Find where the given text appears and provide that cell's center as (x, y) coordinate. 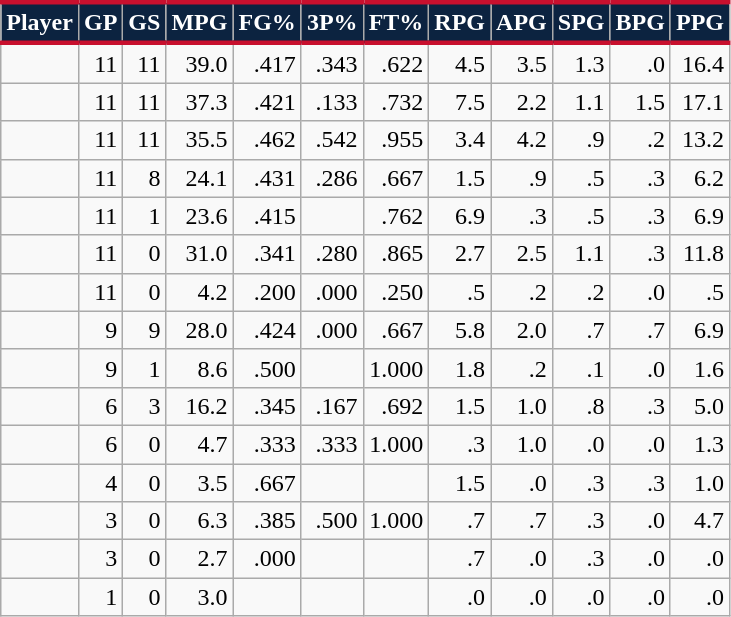
2.5 (522, 254)
8.6 (200, 368)
6.2 (700, 178)
.341 (267, 254)
28.0 (200, 330)
4.5 (460, 63)
APG (522, 22)
.732 (396, 102)
MPG (200, 22)
.133 (332, 102)
FG% (267, 22)
PPG (700, 22)
.542 (332, 140)
.762 (396, 216)
13.2 (700, 140)
5.0 (700, 406)
.200 (267, 292)
16.4 (700, 63)
8 (144, 178)
7.5 (460, 102)
BPG (640, 22)
RPG (460, 22)
.424 (267, 330)
.622 (396, 63)
SPG (581, 22)
24.1 (200, 178)
.250 (396, 292)
37.3 (200, 102)
35.5 (200, 140)
Player (40, 22)
2.2 (522, 102)
3.4 (460, 140)
2.0 (522, 330)
.343 (332, 63)
6.3 (200, 521)
.421 (267, 102)
4 (100, 483)
.955 (396, 140)
.1 (581, 368)
.415 (267, 216)
FT% (396, 22)
.286 (332, 178)
1.8 (460, 368)
1.6 (700, 368)
.417 (267, 63)
.385 (267, 521)
3P% (332, 22)
GS (144, 22)
.462 (267, 140)
.865 (396, 254)
11.8 (700, 254)
.280 (332, 254)
.431 (267, 178)
16.2 (200, 406)
GP (100, 22)
.167 (332, 406)
23.6 (200, 216)
.345 (267, 406)
39.0 (200, 63)
5.8 (460, 330)
17.1 (700, 102)
31.0 (200, 254)
.692 (396, 406)
.8 (581, 406)
3.0 (200, 597)
